From the cell containing the given text, extract its center point as (X, Y) coordinate. 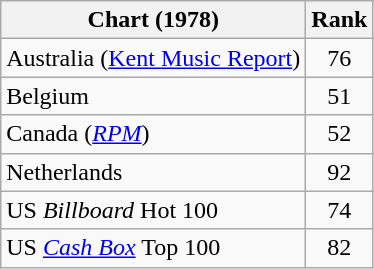
Netherlands (154, 172)
82 (340, 248)
76 (340, 58)
Canada (RPM) (154, 134)
92 (340, 172)
Belgium (154, 96)
Rank (340, 20)
Australia (Kent Music Report) (154, 58)
51 (340, 96)
US Cash Box Top 100 (154, 248)
52 (340, 134)
Chart (1978) (154, 20)
74 (340, 210)
US Billboard Hot 100 (154, 210)
